For the text-containing cell, return its midpoint in [X, Y] coordinate format. 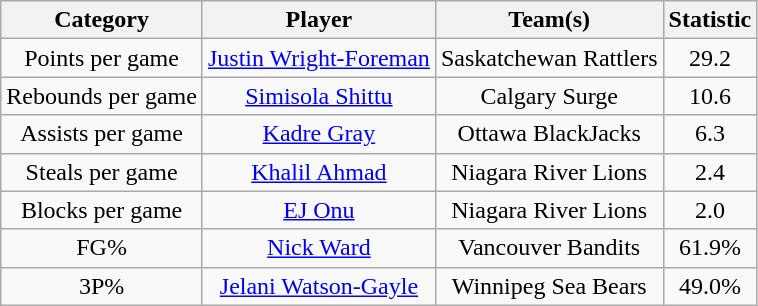
Points per game [102, 58]
Kadre Gray [318, 134]
2.0 [710, 210]
Team(s) [549, 20]
6.3 [710, 134]
Winnipeg Sea Bears [549, 286]
2.4 [710, 172]
Calgary Surge [549, 96]
3P% [102, 286]
Statistic [710, 20]
Vancouver Bandits [549, 248]
Blocks per game [102, 210]
Category [102, 20]
Rebounds per game [102, 96]
Player [318, 20]
Khalil Ahmad [318, 172]
Steals per game [102, 172]
10.6 [710, 96]
Saskatchewan Rattlers [549, 58]
49.0% [710, 286]
Ottawa BlackJacks [549, 134]
Jelani Watson-Gayle [318, 286]
EJ Onu [318, 210]
Simisola Shittu [318, 96]
61.9% [710, 248]
Justin Wright-Foreman [318, 58]
FG% [102, 248]
Nick Ward [318, 248]
29.2 [710, 58]
Assists per game [102, 134]
